Pinpoint the cell where the given text exists, returning its [x, y] midpoint coordinate. 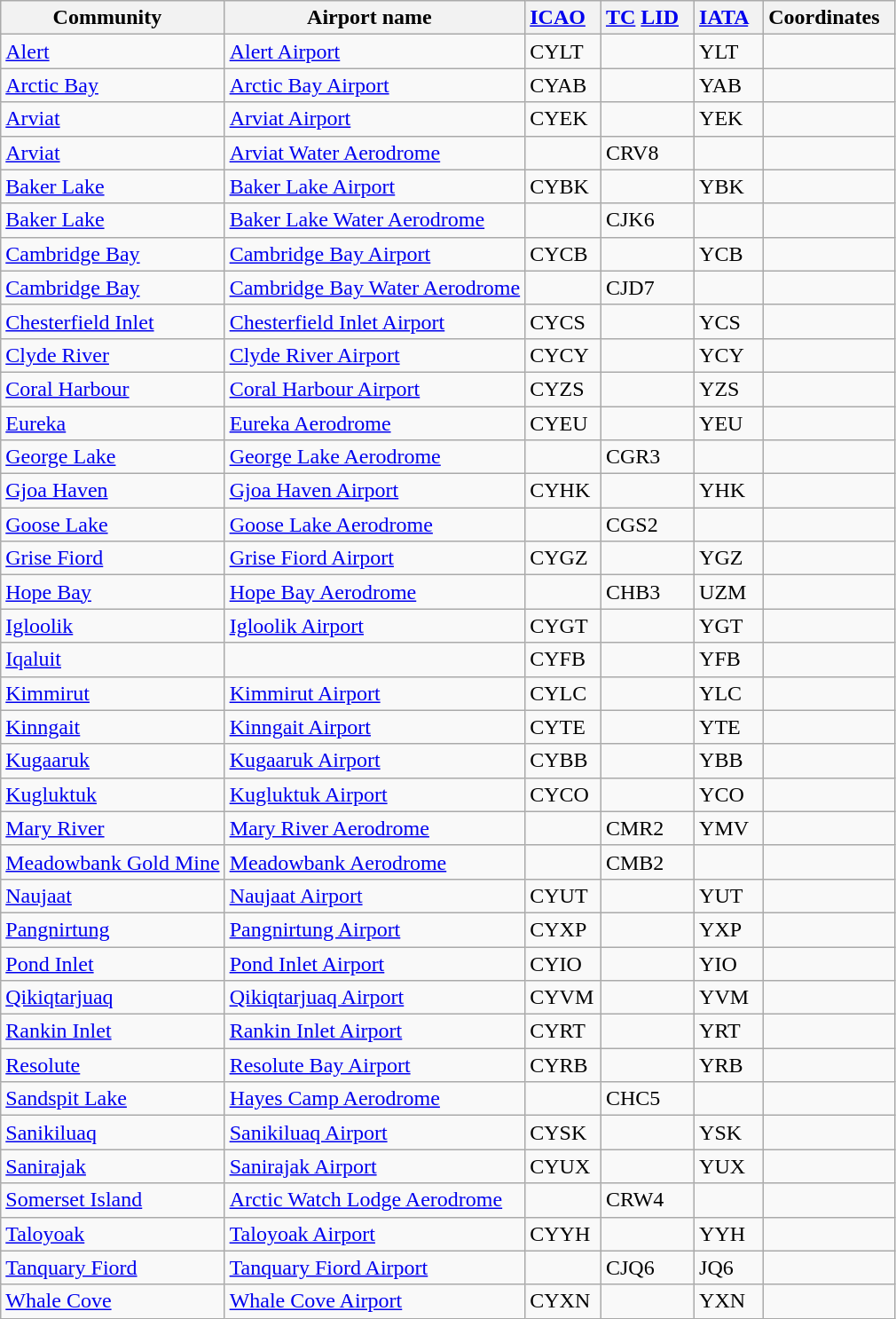
YSK [729, 1133]
Clyde River [113, 355]
Kugluktuk Airport [374, 794]
Grise Fiord [113, 558]
Iqaluit [113, 659]
CYRT [563, 1031]
CJK6 [648, 220]
George Lake Aerodrome [374, 457]
Meadowbank Aerodrome [374, 862]
YFB [729, 659]
CYFB [563, 659]
ICAO [563, 18]
Sandspit Lake [113, 1099]
YYH [729, 1234]
Coral Harbour [113, 389]
George Lake [113, 457]
YGT [729, 626]
YCO [729, 794]
Pangnirtung [113, 929]
CGS2 [648, 525]
CYTE [563, 727]
Tanquary Fiord [113, 1268]
YLT [729, 51]
YEK [729, 119]
Rankin Inlet [113, 1031]
CYCS [563, 321]
YEU [729, 423]
YBB [729, 761]
CYEK [563, 119]
CYIO [563, 963]
Alert [113, 51]
Sanirajak [113, 1166]
Baker Lake Airport [374, 186]
CYYH [563, 1234]
UZM [729, 592]
Naujaat Airport [374, 896]
Taloyoak Airport [374, 1234]
CYCB [563, 254]
Arctic Watch Lodge Aerodrome [374, 1200]
CRW4 [648, 1200]
Cambridge Bay Airport [374, 254]
YZS [729, 389]
CYUX [563, 1166]
CYEU [563, 423]
Clyde River Airport [374, 355]
Eureka [113, 423]
YXN [729, 1301]
Resolute [113, 1065]
Eureka Aerodrome [374, 423]
CYVM [563, 998]
Chesterfield Inlet Airport [374, 321]
Sanirajak Airport [374, 1166]
Resolute Bay Airport [374, 1065]
YCY [729, 355]
YCS [729, 321]
CYGZ [563, 558]
Hayes Camp Aerodrome [374, 1099]
CMR2 [648, 828]
YUT [729, 896]
Naujaat [113, 896]
CYAB [563, 85]
CYRB [563, 1065]
YRT [729, 1031]
YCB [729, 254]
Grise Fiord Airport [374, 558]
CYBK [563, 186]
YUX [729, 1166]
CYUT [563, 896]
Igloolik Airport [374, 626]
YTE [729, 727]
Alert Airport [374, 51]
Goose Lake [113, 525]
CRV8 [648, 153]
Taloyoak [113, 1234]
CYCO [563, 794]
JQ6 [729, 1268]
Somerset Island [113, 1200]
Gjoa Haven Airport [374, 491]
Hope Bay [113, 592]
Kinngait [113, 727]
Pond Inlet Airport [374, 963]
Arviat Airport [374, 119]
Qikiqtarjuaq [113, 998]
Kugaaruk Airport [374, 761]
CYXN [563, 1301]
CYLT [563, 51]
Cambridge Bay Water Aerodrome [374, 288]
YAB [729, 85]
Pond Inlet [113, 963]
Igloolik [113, 626]
Coral Harbour Airport [374, 389]
CYZS [563, 389]
Meadowbank Gold Mine [113, 862]
Kimmirut Airport [374, 693]
Rankin Inlet Airport [374, 1031]
YMV [729, 828]
YGZ [729, 558]
CGR3 [648, 457]
CJQ6 [648, 1268]
Pangnirtung Airport [374, 929]
CYXP [563, 929]
CHC5 [648, 1099]
Kimmirut [113, 693]
Kinngait Airport [374, 727]
Arctic Bay Airport [374, 85]
Mary River Aerodrome [374, 828]
Kugluktuk [113, 794]
Community [113, 18]
Hope Bay Aerodrome [374, 592]
YXP [729, 929]
CHB3 [648, 592]
Airport name [374, 18]
Arviat Water Aerodrome [374, 153]
YBK [729, 186]
YHK [729, 491]
Chesterfield Inlet [113, 321]
Whale Cove [113, 1301]
Arctic Bay [113, 85]
Qikiqtarjuaq Airport [374, 998]
Sanikiluaq [113, 1133]
Goose Lake Aerodrome [374, 525]
CMB2 [648, 862]
CYHK [563, 491]
Mary River [113, 828]
IATA [729, 18]
CYGT [563, 626]
YRB [729, 1065]
CYBB [563, 761]
Sanikiluaq Airport [374, 1133]
TC LID [648, 18]
Coordinates [829, 18]
YLC [729, 693]
YVM [729, 998]
CJD7 [648, 288]
CYCY [563, 355]
Tanquary Fiord Airport [374, 1268]
CYSK [563, 1133]
Baker Lake Water Aerodrome [374, 220]
YIO [729, 963]
Whale Cove Airport [374, 1301]
Kugaaruk [113, 761]
CYLC [563, 693]
Gjoa Haven [113, 491]
